Locate the cell with the specified text and output its (x, y) center coordinate. 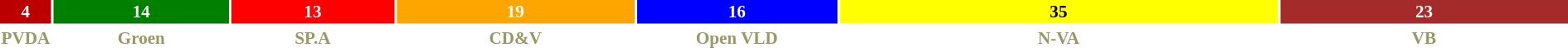
14 (141, 12)
19 (516, 12)
35 (1059, 12)
13 (313, 12)
16 (737, 12)
23 (1424, 12)
4 (26, 12)
